Identify which cell holds the provided text, then report its [x, y] central coordinate. 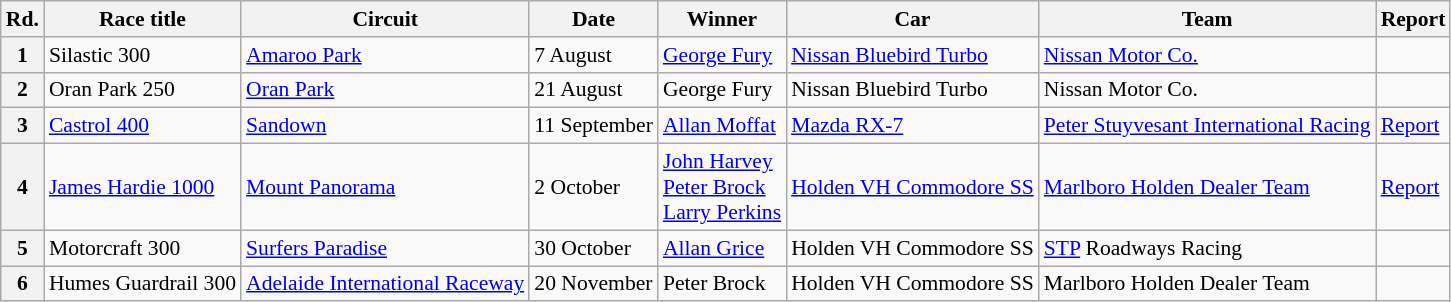
21 August [594, 90]
Mount Panorama [385, 188]
5 [22, 248]
Castrol 400 [142, 126]
Rd. [22, 19]
Sandown [385, 126]
Amaroo Park [385, 55]
Team [1208, 19]
Motorcraft 300 [142, 248]
Race title [142, 19]
7 August [594, 55]
Car [912, 19]
Circuit [385, 19]
Oran Park [385, 90]
John Harvey Peter Brock Larry Perkins [722, 188]
20 November [594, 284]
2 [22, 90]
6 [22, 284]
11 September [594, 126]
Adelaide International Raceway [385, 284]
Winner [722, 19]
Oran Park 250 [142, 90]
Allan Moffat [722, 126]
Humes Guardrail 300 [142, 284]
30 October [594, 248]
2 October [594, 188]
Date [594, 19]
Surfers Paradise [385, 248]
1 [22, 55]
James Hardie 1000 [142, 188]
Mazda RX-7 [912, 126]
4 [22, 188]
3 [22, 126]
Silastic 300 [142, 55]
Peter Stuyvesant International Racing [1208, 126]
Peter Brock [722, 284]
STP Roadways Racing [1208, 248]
Allan Grice [722, 248]
